Provide the (x, y) coordinate of the cell's center where the given text is located.  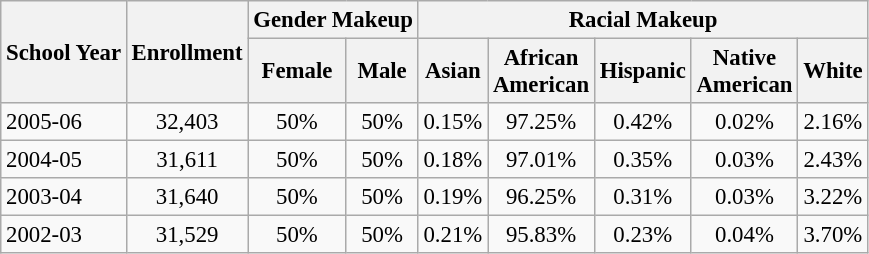
White (833, 72)
2003-04 (64, 197)
96.25% (542, 197)
2004-05 (64, 160)
2.16% (833, 122)
32,403 (187, 122)
0.04% (744, 235)
Native American (744, 72)
3.22% (833, 197)
0.15% (452, 122)
0.35% (642, 160)
31,640 (187, 197)
95.83% (542, 235)
2.43% (833, 160)
African American (542, 72)
0.19% (452, 197)
97.01% (542, 160)
2005-06 (64, 122)
Enrollment (187, 52)
31,611 (187, 160)
31,529 (187, 235)
0.18% (452, 160)
0.02% (744, 122)
0.23% (642, 235)
Male (382, 72)
0.21% (452, 235)
2002-03 (64, 235)
0.31% (642, 197)
Female (297, 72)
Asian (452, 72)
0.42% (642, 122)
Gender Makeup (333, 20)
3.70% (833, 235)
School Year (64, 52)
97.25% (542, 122)
Hispanic (642, 72)
Racial Makeup (643, 20)
